For the text-containing cell, return its midpoint in [X, Y] coordinate format. 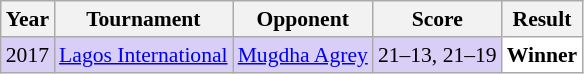
Score [438, 19]
Winner [542, 55]
Tournament [144, 19]
2017 [28, 55]
Mugdha Agrey [303, 55]
21–13, 21–19 [438, 55]
Lagos International [144, 55]
Opponent [303, 19]
Result [542, 19]
Year [28, 19]
